Find where the given text appears and provide that cell's center as (X, Y) coordinate. 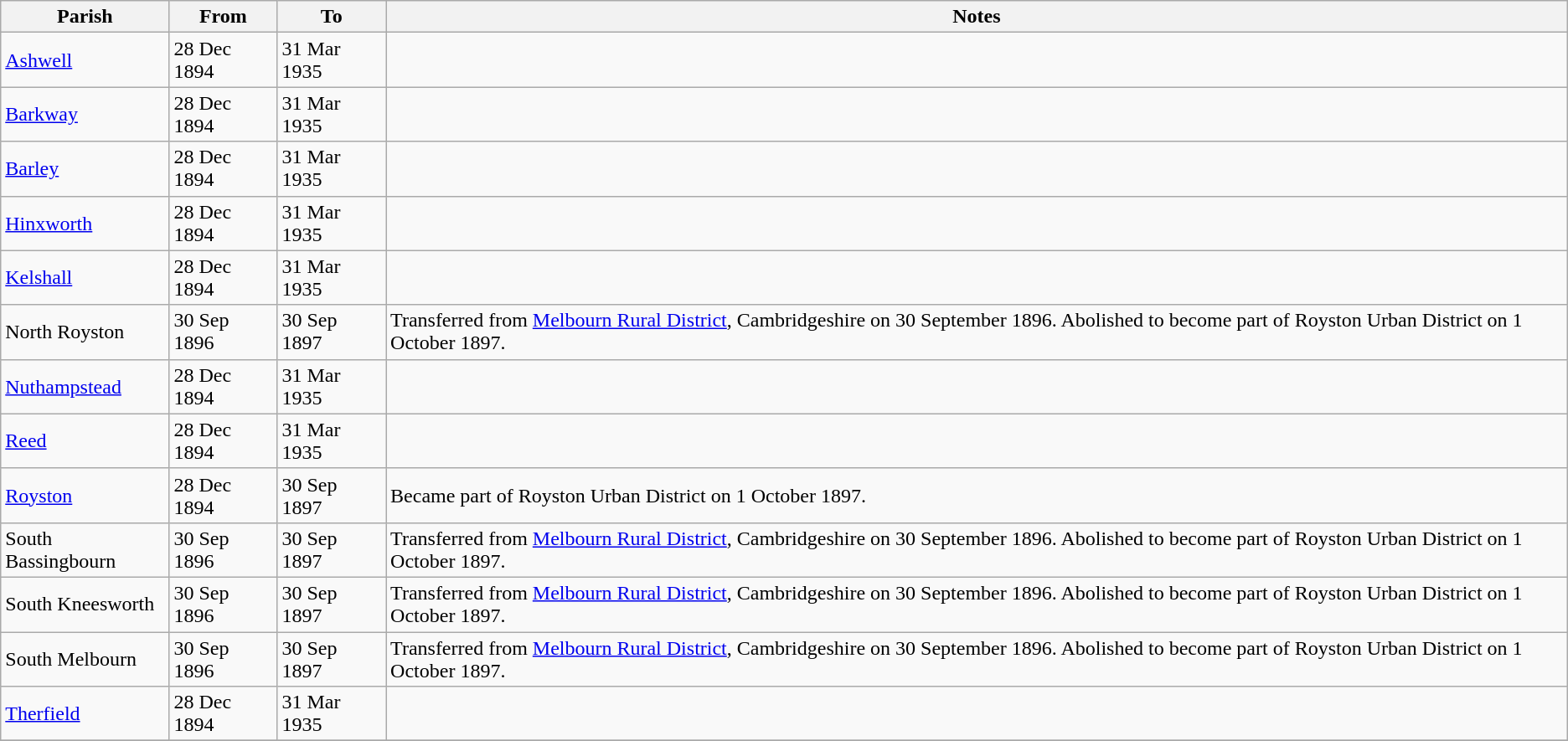
South Kneesworth (85, 605)
Notes (977, 17)
Reed (85, 440)
South Melbourn (85, 658)
Became part of Royston Urban District on 1 October 1897. (977, 496)
North Royston (85, 332)
South Bassingbourn (85, 549)
From (223, 17)
Barkway (85, 114)
Royston (85, 496)
Barley (85, 169)
Parish (85, 17)
Therfield (85, 713)
Ashwell (85, 60)
Hinxworth (85, 223)
To (332, 17)
Nuthampstead (85, 387)
Kelshall (85, 278)
